Return the [X, Y] coordinate for the center point of the cell that contains the specified text.  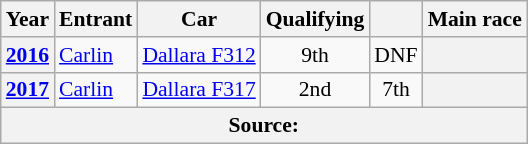
Entrant [96, 19]
Dallara F312 [198, 55]
Qualifying [315, 19]
2nd [315, 90]
2017 [28, 90]
Year [28, 19]
9th [315, 55]
Source: [264, 126]
Main race [475, 19]
Dallara F317 [198, 90]
Car [198, 19]
7th [396, 90]
DNF [396, 55]
2016 [28, 55]
